For the text-containing cell, return its midpoint in [x, y] coordinate format. 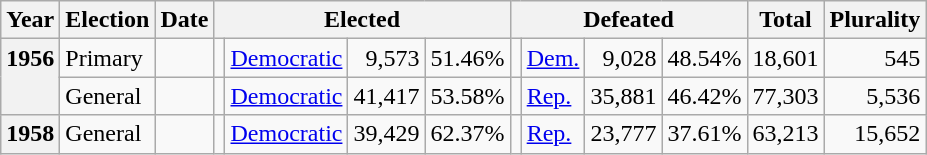
545 [875, 58]
63,213 [786, 134]
5,536 [875, 96]
41,417 [386, 96]
1958 [30, 134]
Defeated [628, 20]
37.61% [704, 134]
Elected [362, 20]
Dem. [553, 58]
Year [30, 20]
77,303 [786, 96]
18,601 [786, 58]
Primary [108, 58]
Election [108, 20]
15,652 [875, 134]
46.42% [704, 96]
62.37% [468, 134]
9,028 [624, 58]
9,573 [386, 58]
Total [786, 20]
53.58% [468, 96]
51.46% [468, 58]
39,429 [386, 134]
35,881 [624, 96]
23,777 [624, 134]
Date [184, 20]
1956 [30, 77]
48.54% [704, 58]
Plurality [875, 20]
